For the text-containing cell, return its midpoint in [x, y] coordinate format. 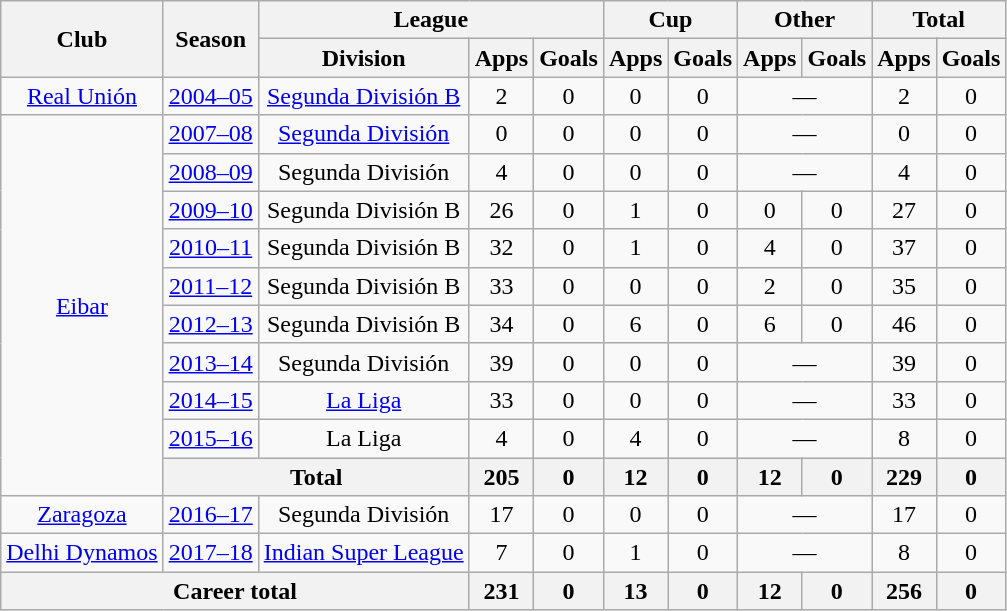
Division [364, 58]
2011–12 [210, 286]
7 [501, 553]
37 [904, 248]
32 [501, 248]
2009–10 [210, 210]
Eibar [82, 306]
27 [904, 210]
46 [904, 324]
2014–15 [210, 400]
34 [501, 324]
2015–16 [210, 438]
League [430, 20]
26 [501, 210]
Indian Super League [364, 553]
Other [805, 20]
Season [210, 39]
13 [635, 591]
2012–13 [210, 324]
Career total [235, 591]
Delhi Dynamos [82, 553]
Zaragoza [82, 515]
2016–17 [210, 515]
35 [904, 286]
Cup [670, 20]
2013–14 [210, 362]
2007–08 [210, 134]
Club [82, 39]
2008–09 [210, 172]
Real Unión [82, 96]
2017–18 [210, 553]
256 [904, 591]
205 [501, 477]
2004–05 [210, 96]
2010–11 [210, 248]
231 [501, 591]
229 [904, 477]
